Locate the cell with the specified text and output its (X, Y) center coordinate. 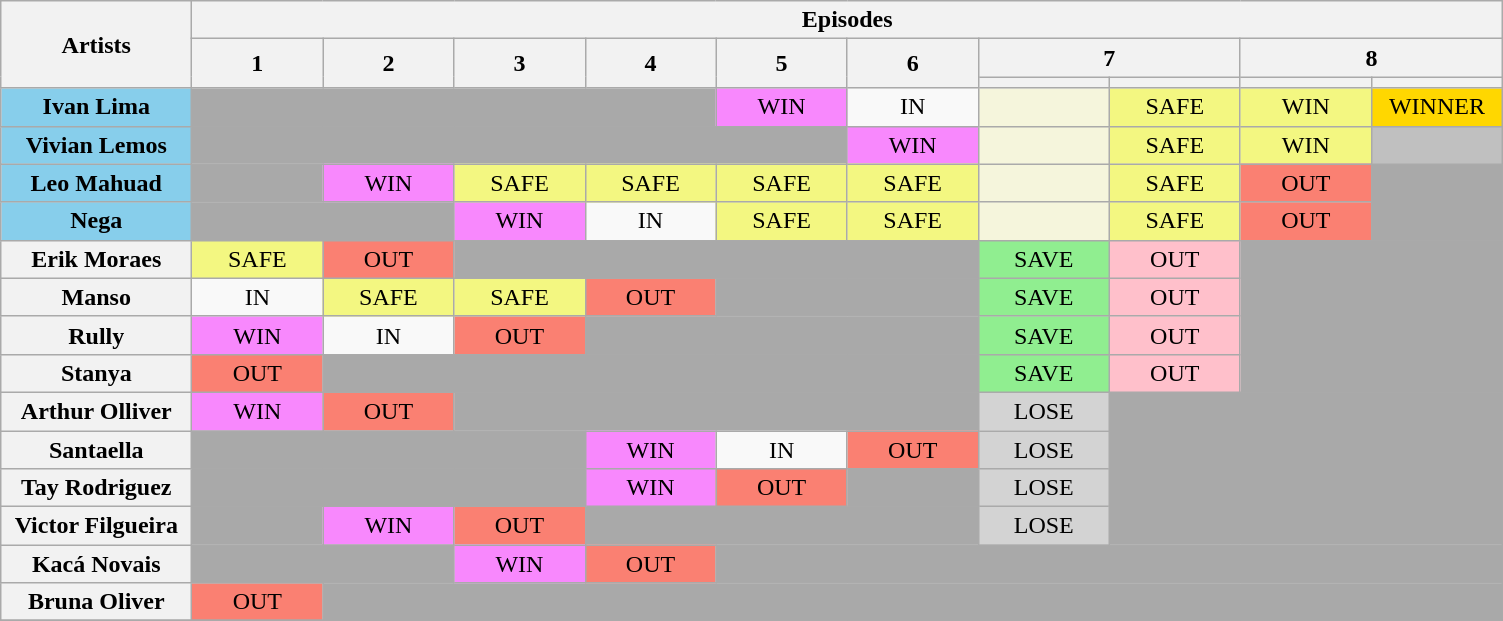
1 (258, 64)
4 (650, 64)
Episodes (848, 20)
Manso (96, 297)
Bruna Oliver (96, 602)
Vivian Lemos (96, 145)
Ivan Lima (96, 107)
Erik Moraes (96, 259)
Tay Rodriguez (96, 488)
Kacá Novais (96, 564)
2 (388, 64)
Santaella (96, 449)
Nega (96, 221)
Rully (96, 335)
Arthur Olliver (96, 411)
Artists (96, 44)
6 (912, 64)
WINNER (1436, 107)
7 (1109, 58)
Stanya (96, 373)
5 (782, 64)
8 (1371, 58)
Leo Mahuad (96, 183)
3 (520, 64)
Victor Filgueira (96, 526)
